Provide the (X, Y) coordinate of the cell's center where the given text is located.  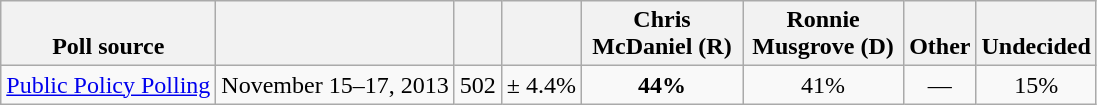
RonnieMusgrove (D) (824, 34)
Poll source (108, 34)
Undecided (1036, 34)
15% (1036, 85)
44% (662, 85)
Public Policy Polling (108, 85)
Other (940, 34)
ChrisMcDaniel (R) (662, 34)
November 15–17, 2013 (335, 85)
502 (478, 85)
41% (824, 85)
— (940, 85)
± 4.4% (541, 85)
